Search for the cell housing the specified text and yield its [x, y] center coordinate. 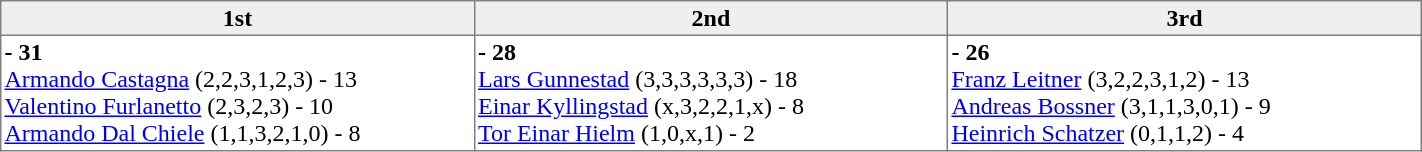
3rd [1185, 18]
- 31Armando Castagna (2,2,3,1,2,3) - 13Valentino Furlanetto (2,3,2,3) - 10Armando Dal Chiele (1,1,3,2,1,0) - 8 [238, 93]
1st [238, 18]
- 28Lars Gunnestad (3,3,3,3,3,3) - 18Einar Kyllingstad (x,3,2,2,1,x) - 8Tor Einar Hielm (1,0,x,1) - 2 [710, 93]
- 26Franz Leitner (3,2,2,3,1,2) - 13Andreas Bossner (3,1,1,3,0,1) - 9Heinrich Schatzer (0,1,1,2) - 4 [1185, 93]
2nd [710, 18]
